From the cell containing the given text, extract its center point as (x, y) coordinate. 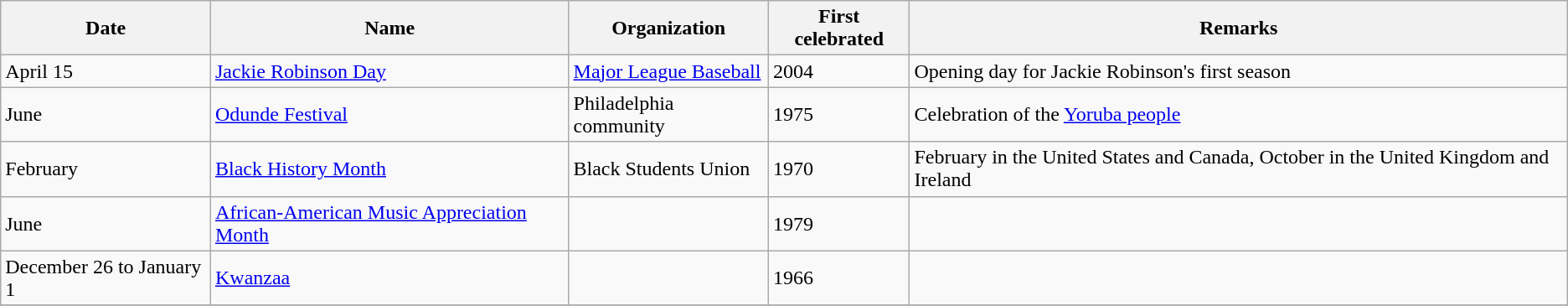
1970 (839, 169)
1966 (839, 278)
Opening day for Jackie Robinson's first season (1238, 71)
Remarks (1238, 29)
1979 (839, 223)
Odunde Festival (389, 114)
Black Students Union (668, 169)
Name (389, 29)
First celebrated (839, 29)
February in the United States and Canada, October in the United Kingdom and Ireland (1238, 169)
Celebration of the Yoruba people (1238, 114)
February (106, 169)
Date (106, 29)
2004 (839, 71)
December 26 to January 1 (106, 278)
Jackie Robinson Day (389, 71)
April 15 (106, 71)
Kwanzaa (389, 278)
Organization (668, 29)
1975 (839, 114)
Black History Month (389, 169)
Major League Baseball (668, 71)
Philadelphia community (668, 114)
African-American Music Appreciation Month (389, 223)
